Pinpoint the cell where the given text exists, returning its [X, Y] midpoint coordinate. 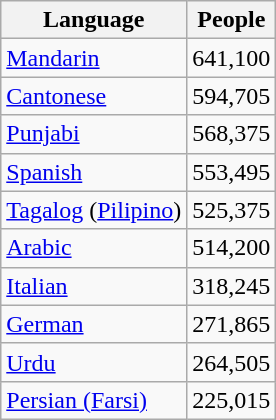
318,245 [232, 286]
225,015 [232, 400]
514,200 [232, 248]
Persian (Farsi) [94, 400]
Mandarin [94, 58]
594,705 [232, 96]
641,100 [232, 58]
Cantonese [94, 96]
Urdu [94, 362]
Punjabi [94, 134]
553,495 [232, 172]
Language [94, 20]
German [94, 324]
People [232, 20]
271,865 [232, 324]
Italian [94, 286]
Tagalog (Pilipino) [94, 210]
568,375 [232, 134]
Spanish [94, 172]
264,505 [232, 362]
525,375 [232, 210]
Arabic [94, 248]
